Provide the [x, y] coordinate of the cell's center where the given text is located.  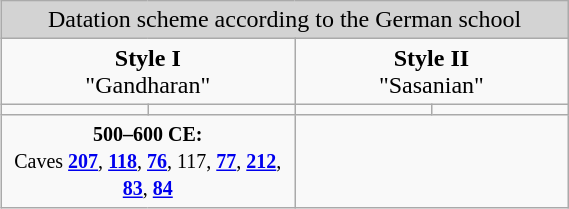
Style II"Sasanian" [432, 72]
Datation scheme according to the German school [284, 20]
500–600 CE:Caves 207, 118, 76, 117, 77, 212, 83, 84 [148, 161]
Style I"Gandharan" [148, 72]
